Pinpoint the cell where the given text exists, returning its [x, y] midpoint coordinate. 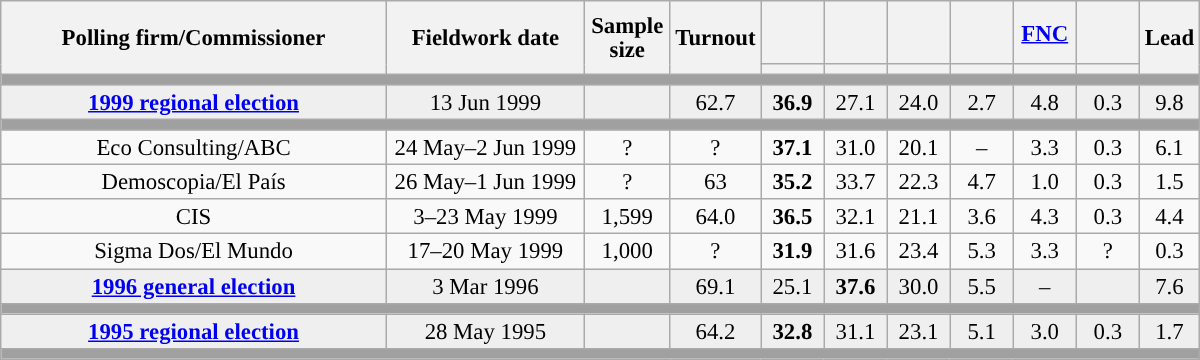
23.1 [918, 332]
4.7 [982, 182]
1,000 [627, 252]
32.1 [856, 218]
20.1 [918, 148]
5.1 [982, 332]
3.0 [1044, 332]
37.1 [792, 148]
7.6 [1169, 286]
3.6 [982, 218]
62.7 [716, 102]
Demoscopia/El País [194, 182]
64.2 [716, 332]
Polling firm/Commissioner [194, 38]
31.1 [856, 332]
1995 regional election [194, 332]
24 May–2 Jun 1999 [485, 148]
CIS [194, 218]
3 Mar 1996 [485, 286]
6.1 [1169, 148]
Fieldwork date [485, 38]
25.1 [792, 286]
35.2 [792, 182]
31.0 [856, 148]
27.1 [856, 102]
1996 general election [194, 286]
5.3 [982, 252]
36.5 [792, 218]
Eco Consulting/ABC [194, 148]
Lead [1169, 38]
17–20 May 1999 [485, 252]
22.3 [918, 182]
9.8 [1169, 102]
30.0 [918, 286]
24.0 [918, 102]
4.3 [1044, 218]
28 May 1995 [485, 332]
64.0 [716, 218]
13 Jun 1999 [485, 102]
69.1 [716, 286]
5.5 [982, 286]
37.6 [856, 286]
31.6 [856, 252]
33.7 [856, 182]
FNC [1044, 32]
3–23 May 1999 [485, 218]
2.7 [982, 102]
4.8 [1044, 102]
32.8 [792, 332]
36.9 [792, 102]
31.9 [792, 252]
21.1 [918, 218]
63 [716, 182]
Sigma Dos/El Mundo [194, 252]
1.0 [1044, 182]
Turnout [716, 38]
1.5 [1169, 182]
26 May–1 Jun 1999 [485, 182]
Sample size [627, 38]
4.4 [1169, 218]
1999 regional election [194, 102]
1.7 [1169, 332]
1,599 [627, 218]
23.4 [918, 252]
